Capture the cell that displays the provided text and extract its [X, Y] central coordinate. 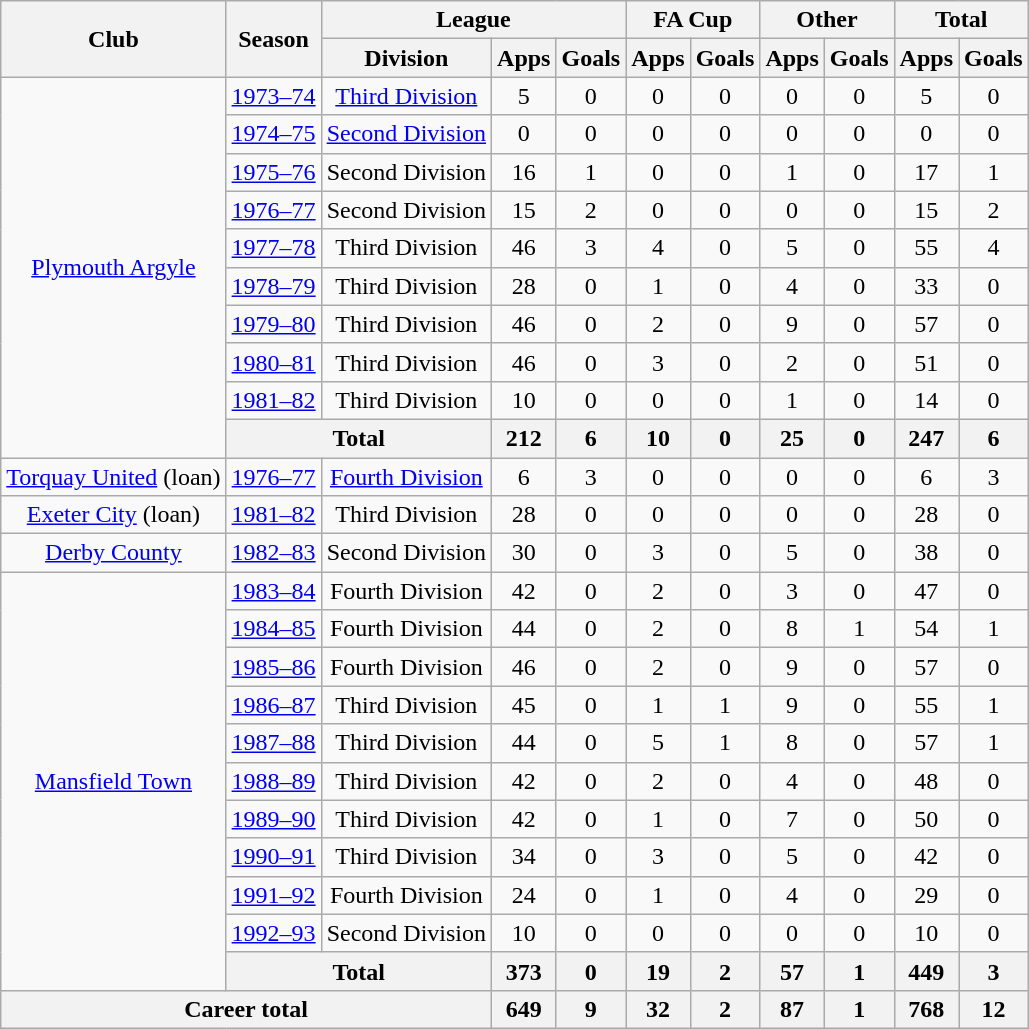
Club [114, 39]
33 [926, 286]
1986–87 [274, 705]
1984–85 [274, 629]
Torquay United (loan) [114, 477]
Season [274, 39]
7 [792, 819]
17 [926, 172]
87 [792, 1009]
649 [524, 1009]
50 [926, 819]
51 [926, 362]
30 [524, 553]
Career total [246, 1009]
1985–86 [274, 667]
1989–90 [274, 819]
1983–84 [274, 591]
1977–78 [274, 248]
1982–83 [274, 553]
1973–74 [274, 96]
47 [926, 591]
373 [524, 971]
38 [926, 553]
12 [993, 1009]
1991–92 [274, 895]
Other [827, 20]
Plymouth Argyle [114, 268]
Exeter City (loan) [114, 515]
768 [926, 1009]
1975–76 [274, 172]
449 [926, 971]
247 [926, 438]
1988–89 [274, 781]
34 [524, 857]
1980–81 [274, 362]
48 [926, 781]
1978–79 [274, 286]
54 [926, 629]
Derby County [114, 553]
Mansfield Town [114, 782]
24 [524, 895]
1987–88 [274, 743]
25 [792, 438]
45 [524, 705]
212 [524, 438]
32 [658, 1009]
1990–91 [274, 857]
16 [524, 172]
1992–93 [274, 933]
19 [658, 971]
1974–75 [274, 134]
League [474, 20]
1979–80 [274, 324]
FA Cup [693, 20]
Division [406, 58]
14 [926, 400]
29 [926, 895]
